Locate the cell with the specified text and output its [X, Y] center coordinate. 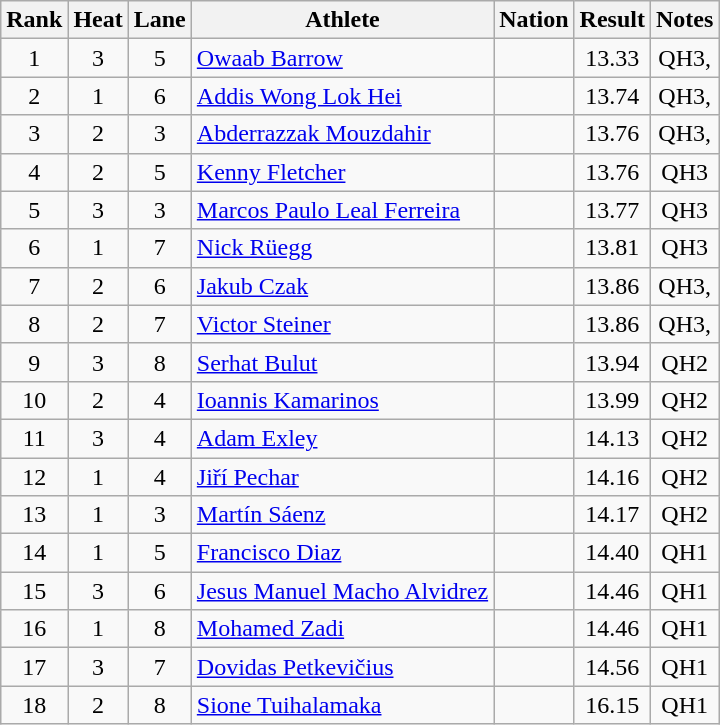
14.16 [612, 477]
13.94 [612, 362]
14.17 [612, 515]
Mohamed Zadi [342, 629]
Jiří Pechar [342, 477]
16.15 [612, 705]
Dovidas Petkevičius [342, 667]
13.77 [612, 210]
Result [612, 20]
Rank [34, 20]
14 [34, 553]
11 [34, 438]
Serhat Bulut [342, 362]
14.56 [612, 667]
Jesus Manuel Macho Alvidrez [342, 591]
Martín Sáenz [342, 515]
Marcos Paulo Leal Ferreira [342, 210]
Victor Steiner [342, 324]
Francisco Diaz [342, 553]
Sione Tuihalamaka [342, 705]
Adam Exley [342, 438]
13.74 [612, 96]
13.81 [612, 248]
Notes [684, 20]
10 [34, 400]
16 [34, 629]
13 [34, 515]
Athlete [342, 20]
14.13 [612, 438]
Lane [160, 20]
Ioannis Kamarinos [342, 400]
Heat [98, 20]
18 [34, 705]
13.33 [612, 58]
14.40 [612, 553]
Addis Wong Lok Hei [342, 96]
12 [34, 477]
Nick Rüegg [342, 248]
9 [34, 362]
Owaab Barrow [342, 58]
17 [34, 667]
Abderrazzak Mouzdahir [342, 134]
Kenny Fletcher [342, 172]
13.99 [612, 400]
Nation [534, 20]
15 [34, 591]
Jakub Czak [342, 286]
